Search for the cell housing the specified text and yield its (X, Y) center coordinate. 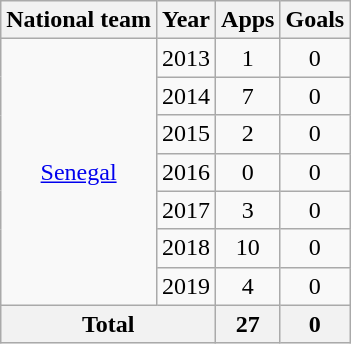
2016 (186, 172)
Goals (315, 20)
Senegal (79, 172)
7 (248, 96)
2 (248, 134)
2015 (186, 134)
2014 (186, 96)
27 (248, 324)
Apps (248, 20)
2013 (186, 58)
10 (248, 248)
Total (108, 324)
2018 (186, 248)
3 (248, 210)
2017 (186, 210)
2019 (186, 286)
Year (186, 20)
National team (79, 20)
4 (248, 286)
1 (248, 58)
